Search for the cell housing the specified text and yield its (X, Y) center coordinate. 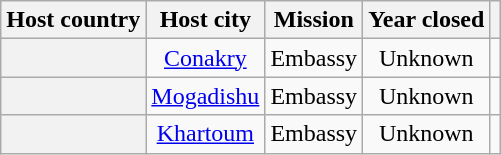
Khartoum (206, 134)
Year closed (426, 20)
Host country (74, 20)
Mogadishu (206, 96)
Host city (206, 20)
Mission (314, 20)
Conakry (206, 58)
